Return the [x, y] coordinate for the center point of the cell that contains the specified text.  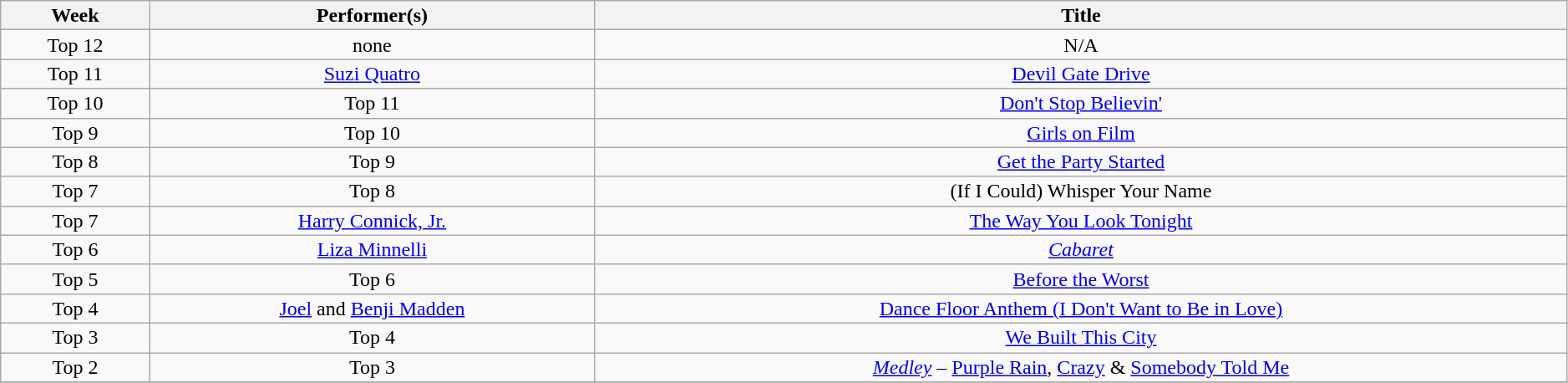
We Built This City [1081, 338]
none [373, 45]
Title [1081, 15]
The Way You Look Tonight [1081, 221]
Liza Minnelli [373, 249]
Top 5 [75, 279]
Devil Gate Drive [1081, 74]
Harry Connick, Jr. [373, 221]
Cabaret [1081, 249]
Don't Stop Believin' [1081, 104]
Top 2 [75, 368]
Top 12 [75, 45]
(If I Could) Whisper Your Name [1081, 191]
Performer(s) [373, 15]
Before the Worst [1081, 279]
Week [75, 15]
Joel and Benji Madden [373, 308]
Get the Party Started [1081, 162]
Girls on Film [1081, 132]
Dance Floor Anthem (I Don't Want to Be in Love) [1081, 308]
Medley – Purple Rain, Crazy & Somebody Told Me [1081, 368]
N/A [1081, 45]
Suzi Quatro [373, 74]
